Extract the [x, y] coordinate from the center of the cell holding the provided text.  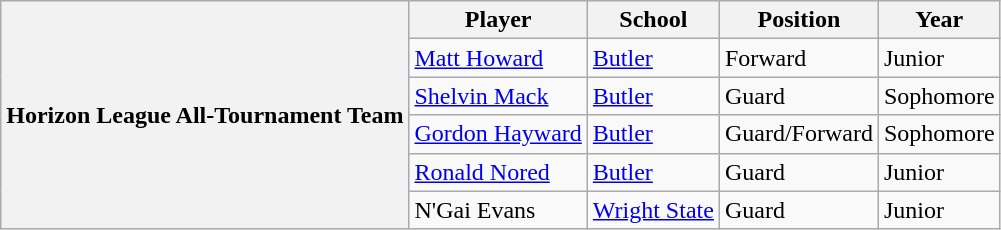
Player [498, 20]
Ronald Nored [498, 172]
N'Gai Evans [498, 210]
Horizon League All-Tournament Team [205, 115]
Wright State [653, 210]
Position [798, 20]
Gordon Hayward [498, 134]
Guard/Forward [798, 134]
Forward [798, 58]
Matt Howard [498, 58]
School [653, 20]
Shelvin Mack [498, 96]
Year [939, 20]
